Return [X, Y] of the center of cell containing provided text 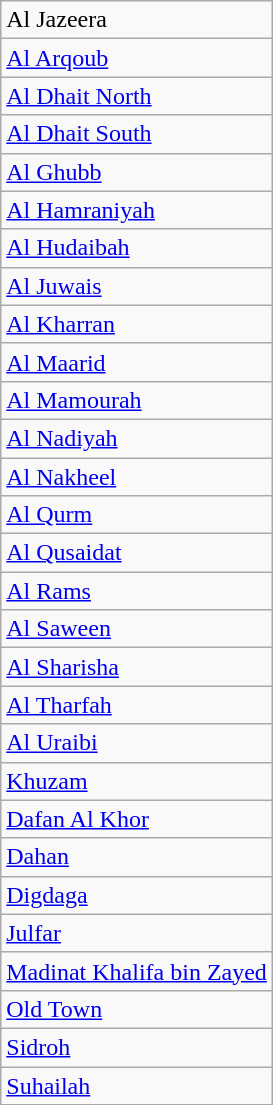
Al Sharisha [137, 667]
Sidroh [137, 1047]
Al Kharran [137, 324]
Al Dhait North [137, 96]
Al Tharfah [137, 705]
Al Hamraniyah [137, 210]
Al Juwais [137, 286]
Madinat Khalifa bin Zayed [137, 971]
Al Rams [137, 591]
Al Uraibi [137, 743]
Suhailah [137, 1085]
Dafan Al Khor [137, 819]
Julfar [137, 933]
Al Jazeera [137, 20]
Al Saween [137, 629]
Al Hudaibah [137, 248]
Al Mamourah [137, 400]
Al Qusaidat [137, 553]
Al Nadiyah [137, 438]
Al Ghubb [137, 172]
Al Arqoub [137, 58]
Al Nakheel [137, 477]
Khuzam [137, 781]
Digdaga [137, 895]
Al Dhait South [137, 134]
Old Town [137, 1009]
Al Qurm [137, 515]
Dahan [137, 857]
Al Maarid [137, 362]
